Locate the cell with the specified text and output its [X, Y] center coordinate. 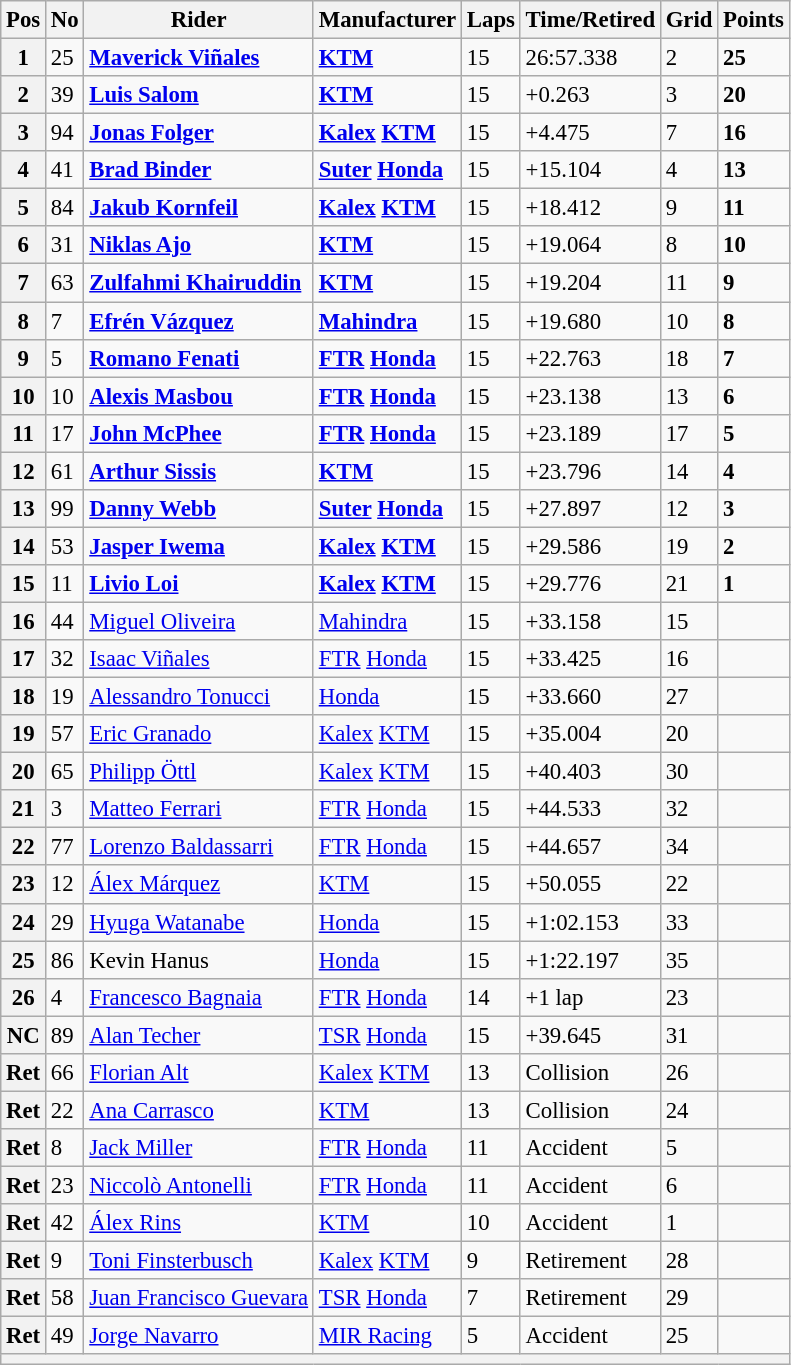
Laps [492, 20]
Niklas Ajo [198, 245]
57 [65, 734]
Miguel Oliveira [198, 621]
34 [688, 847]
58 [65, 1298]
+1:02.153 [590, 922]
+19.680 [590, 321]
+22.763 [590, 358]
Grid [688, 20]
Rider [198, 20]
Maverick Viñales [198, 58]
+33.660 [590, 697]
44 [65, 621]
27 [688, 697]
39 [65, 95]
66 [65, 1073]
89 [65, 1035]
Points [754, 20]
Philipp Öttl [198, 772]
+1 lap [590, 997]
Arthur Sissis [198, 471]
41 [65, 170]
61 [65, 471]
49 [65, 1336]
63 [65, 283]
Kevin Hanus [198, 960]
+44.657 [590, 847]
John McPhee [198, 433]
+33.425 [590, 659]
+40.403 [590, 772]
+19.064 [590, 245]
Alan Techer [198, 1035]
No [65, 20]
+0.263 [590, 95]
Matteo Ferrari [198, 809]
Jasper Iwema [198, 546]
33 [688, 922]
Pos [24, 20]
Livio Loi [198, 584]
+15.104 [590, 170]
65 [65, 772]
Danny Webb [198, 509]
MIR Racing [387, 1336]
+29.586 [590, 546]
Ana Carrasco [198, 1110]
Romano Fenati [198, 358]
42 [65, 1223]
Efrén Vázquez [198, 321]
+23.189 [590, 433]
Lorenzo Baldassarri [198, 847]
35 [688, 960]
Brad Binder [198, 170]
86 [65, 960]
Alexis Masbou [198, 396]
+18.412 [590, 208]
+1:22.197 [590, 960]
Zulfahmi Khairuddin [198, 283]
Niccolò Antonelli [198, 1185]
+4.475 [590, 133]
+33.158 [590, 621]
84 [65, 208]
Jack Miller [198, 1148]
Álex Rins [198, 1223]
Juan Francisco Guevara [198, 1298]
77 [65, 847]
Time/Retired [590, 20]
Jonas Folger [198, 133]
+27.897 [590, 509]
+50.055 [590, 885]
Luis Salom [198, 95]
+29.776 [590, 584]
+23.796 [590, 471]
28 [688, 1261]
26:57.338 [590, 58]
+23.138 [590, 396]
+44.533 [590, 809]
53 [65, 546]
Francesco Bagnaia [198, 997]
Florian Alt [198, 1073]
99 [65, 509]
+19.204 [590, 283]
NC [24, 1035]
Hyuga Watanabe [198, 922]
+35.004 [590, 734]
+39.645 [590, 1035]
Álex Márquez [198, 885]
94 [65, 133]
30 [688, 772]
Manufacturer [387, 20]
Toni Finsterbusch [198, 1261]
Eric Granado [198, 734]
Isaac Viñales [198, 659]
Jorge Navarro [198, 1336]
Jakub Kornfeil [198, 208]
Alessandro Tonucci [198, 697]
